Output the [x, y] coordinate of the center of the cell containing the given text.  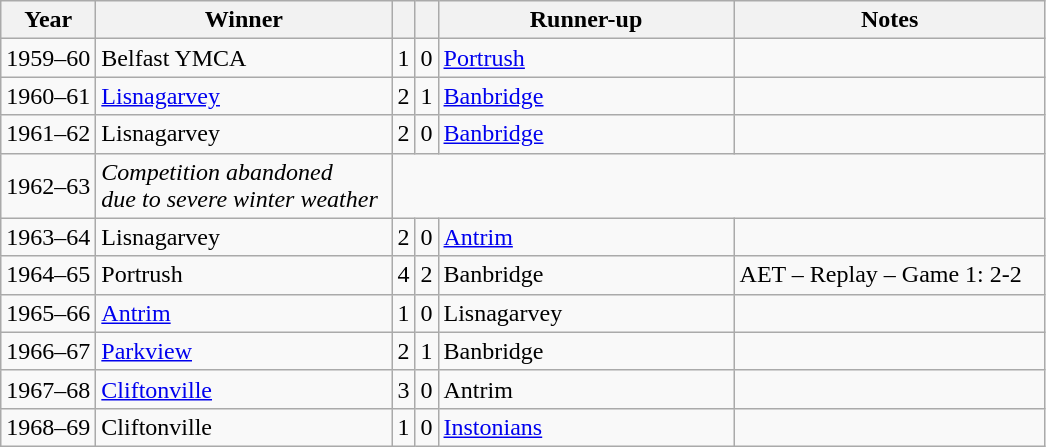
Belfast YMCA [244, 58]
AET – Replay – Game 1: 2-2 [890, 275]
1959–60 [48, 58]
Runner-up [586, 20]
1960–61 [48, 96]
1963–64 [48, 237]
Instonians [586, 427]
1965–66 [48, 313]
Parkview [244, 351]
1961–62 [48, 134]
Competition abandoneddue to severe winter weather [244, 186]
1962–63 [48, 186]
Winner [244, 20]
1966–67 [48, 351]
3 [404, 389]
1967–68 [48, 389]
4 [404, 275]
1968–69 [48, 427]
1964–65 [48, 275]
Notes [890, 20]
Year [48, 20]
